For the text-containing cell, return its midpoint in [X, Y] coordinate format. 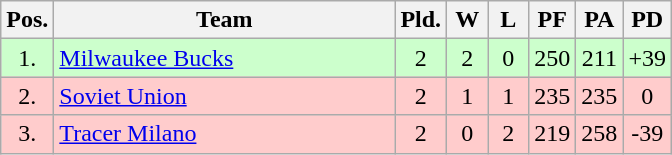
Tracer Milano [224, 134]
2. [28, 96]
3. [28, 134]
250 [552, 58]
Milwaukee Bucks [224, 58]
PF [552, 20]
PD [648, 20]
PA [600, 20]
Soviet Union [224, 96]
211 [600, 58]
Team [224, 20]
-39 [648, 134]
Pos. [28, 20]
W [468, 20]
219 [552, 134]
258 [600, 134]
+39 [648, 58]
L [508, 20]
Pld. [421, 20]
1. [28, 58]
